Extract the [x, y] coordinate from the center of the cell holding the provided text.  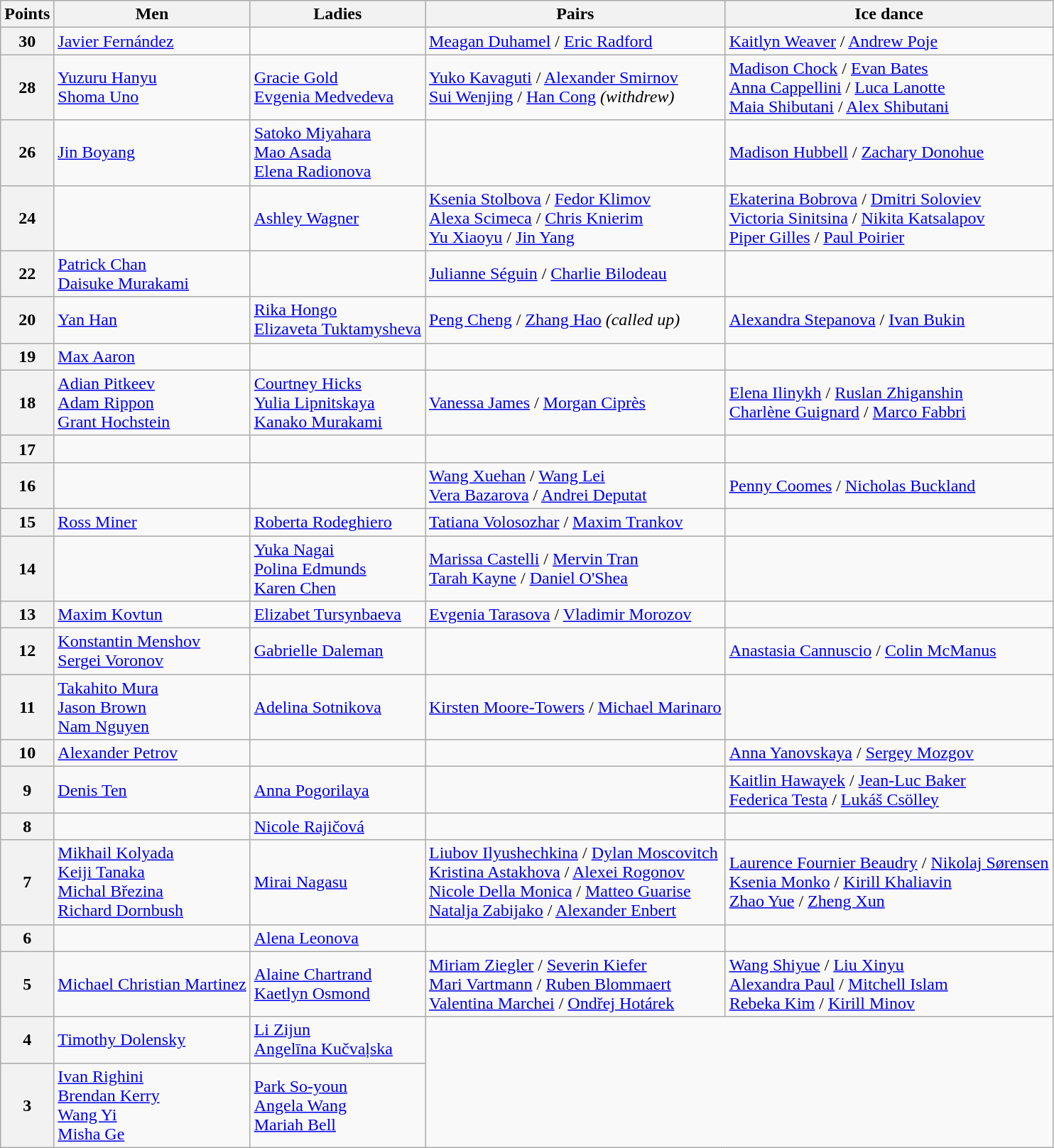
26 [27, 153]
11 [27, 707]
Points [27, 14]
18 [27, 403]
Kirsten Moore-Towers / Michael Marinaro [575, 707]
Elena Ilinykh / Ruslan Zhiganshin Charlène Guignard / Marco Fabbri [889, 403]
13 [27, 615]
Miriam Ziegler / Severin Kiefer Mari Vartmann / Ruben Blommaert Valentina Marchei / Ondřej Hotárek [575, 984]
Rika Hongo Elizaveta Tuktamysheva [337, 319]
Adian Pitkeev Adam Rippon Grant Hochstein [152, 403]
Marissa Castelli / Mervin Tran Tarah Kayne / Daniel O'Shea [575, 568]
Satoko Miyahara Mao Asada Elena Radionova [337, 153]
Jin Boyang [152, 153]
Laurence Fournier Beaudry / Nikolaj Sørensen Ksenia Monko / Kirill Khaliavin Zhao Yue / Zheng Xun [889, 882]
Elizabet Tursynbaeva [337, 615]
4 [27, 1039]
24 [27, 218]
Anastasia Cannuscio / Colin McManus [889, 652]
Alexandra Stepanova / Ivan Bukin [889, 319]
15 [27, 522]
Penny Coomes / Nicholas Buckland [889, 486]
20 [27, 319]
Ladies [337, 14]
3 [27, 1105]
5 [27, 984]
Michael Christian Martinez [152, 984]
Men [152, 14]
Alena Leonova [337, 938]
14 [27, 568]
Vanessa James / Morgan Ciprès [575, 403]
Park So-youn Angela Wang Mariah Bell [337, 1105]
Mirai Nagasu [337, 882]
Takahito Mura Jason Brown Nam Nguyen [152, 707]
Li Zijun Angelīna Kučvaļska [337, 1039]
Tatiana Volosozhar / Maxim Trankov [575, 522]
Mikhail Kolyada Keiji Tanaka Michal Březina Richard Dornbush [152, 882]
Wang Xuehan / Wang Lei Vera Bazarova / Andrei Deputat [575, 486]
Timothy Dolensky [152, 1039]
28 [27, 87]
Yan Han [152, 319]
Meagan Duhamel / Eric Radford [575, 41]
Ashley Wagner [337, 218]
30 [27, 41]
Ksenia Stolbova / Fedor Klimov Alexa Scimeca / Chris Knierim Yu Xiaoyu / Jin Yang [575, 218]
Anna Yanovskaya / Sergey Mozgov [889, 753]
Alaine Chartrand Kaetlyn Osmond [337, 984]
7 [27, 882]
Ice dance [889, 14]
Roberta Rodeghiero [337, 522]
Patrick Chan Daisuke Murakami [152, 274]
8 [27, 826]
Maxim Kovtun [152, 615]
Kaitlyn Weaver / Andrew Poje [889, 41]
Ekaterina Bobrova / Dmitri Soloviev Victoria Sinitsina / Nikita Katsalapov Piper Gilles / Paul Poirier [889, 218]
Denis Ten [152, 789]
10 [27, 753]
Anna Pogorilaya [337, 789]
Ross Miner [152, 522]
Max Aaron [152, 356]
Ivan Righini Brendan Kerry Wang Yi Misha Ge [152, 1105]
Javier Fernández [152, 41]
Liubov Ilyushechkina / Dylan Moscovitch Kristina Astakhova / Alexei Rogonov Nicole Della Monica / Matteo Guarise Natalja Zabijako / Alexander Enbert [575, 882]
Yuka Nagai Polina Edmunds Karen Chen [337, 568]
Kaitlin Hawayek / Jean-Luc Baker Federica Testa / Lukáš Csölley [889, 789]
Julianne Séguin / Charlie Bilodeau [575, 274]
Courtney Hicks Yulia Lipnitskaya Kanako Murakami [337, 403]
Konstantin Menshov Sergei Voronov [152, 652]
Pairs [575, 14]
Gabrielle Daleman [337, 652]
Gracie Gold Evgenia Medvedeva [337, 87]
Yuzuru Hanyu Shoma Uno [152, 87]
6 [27, 938]
Madison Hubbell / Zachary Donohue [889, 153]
Yuko Kavaguti / Alexander Smirnov Sui Wenjing / Han Cong (withdrew) [575, 87]
Adelina Sotnikova [337, 707]
16 [27, 486]
19 [27, 356]
17 [27, 449]
Alexander Petrov [152, 753]
12 [27, 652]
22 [27, 274]
Nicole Rajičová [337, 826]
Madison Chock / Evan Bates Anna Cappellini / Luca Lanotte Maia Shibutani / Alex Shibutani [889, 87]
Wang Shiyue / Liu Xinyu Alexandra Paul / Mitchell Islam Rebeka Kim / Kirill Minov [889, 984]
Evgenia Tarasova / Vladimir Morozov [575, 615]
Peng Cheng / Zhang Hao (called up) [575, 319]
9 [27, 789]
